From the cell containing the given text, extract its center point as [X, Y] coordinate. 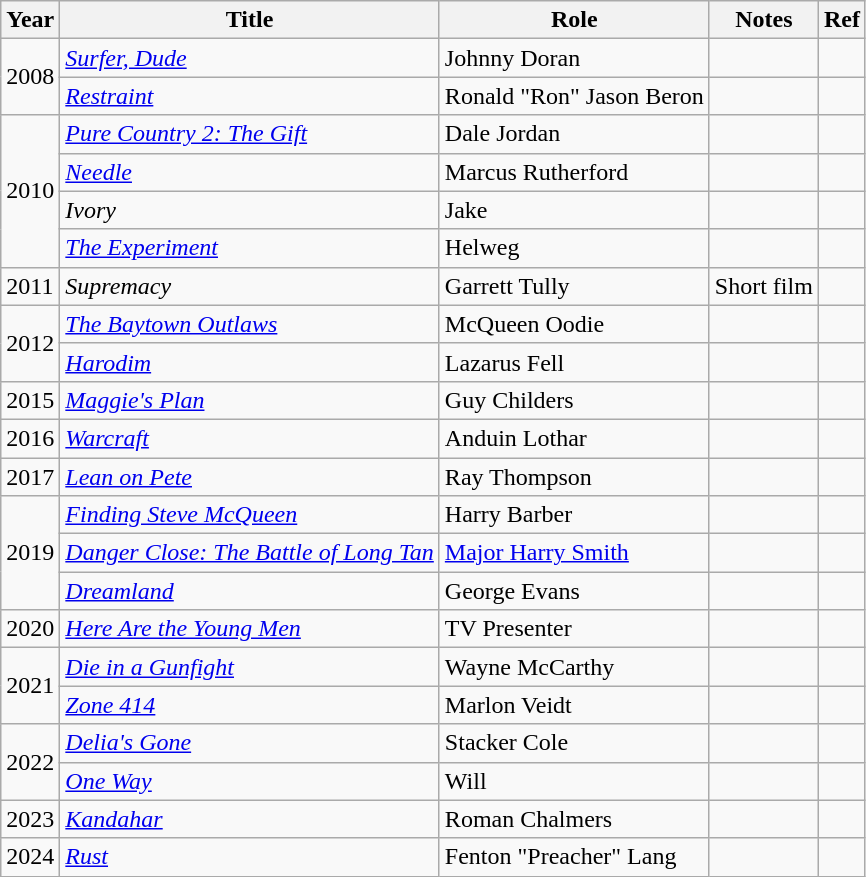
Warcraft [250, 438]
Marcus Rutherford [574, 172]
Wayne McCarthy [574, 667]
Will [574, 781]
Danger Close: The Battle of Long Tan [250, 553]
Ref [842, 20]
Delia's Gone [250, 743]
Needle [250, 172]
The Baytown Outlaws [250, 324]
Rust [250, 857]
Ivory [250, 210]
Maggie's Plan [250, 400]
Harry Barber [574, 515]
Lazarus Fell [574, 362]
Guy Childers [574, 400]
Garrett Tully [574, 286]
2011 [30, 286]
2008 [30, 77]
2020 [30, 629]
Marlon Veidt [574, 705]
Jake [574, 210]
Roman Chalmers [574, 819]
2023 [30, 819]
One Way [250, 781]
Finding Steve McQueen [250, 515]
TV Presenter [574, 629]
Dreamland [250, 591]
2022 [30, 762]
Title [250, 20]
2016 [30, 438]
Dale Jordan [574, 134]
2010 [30, 191]
Stacker Cole [574, 743]
The Experiment [250, 248]
George Evans [574, 591]
2021 [30, 686]
McQueen Oodie [574, 324]
Ronald "Ron" Jason Beron [574, 96]
Major Harry Smith [574, 553]
Notes [764, 20]
Year [30, 20]
Johnny Doran [574, 58]
Role [574, 20]
Kandahar [250, 819]
Surfer, Dude [250, 58]
Lean on Pete [250, 477]
Die in a Gunfight [250, 667]
Here Are the Young Men [250, 629]
2015 [30, 400]
2019 [30, 553]
Ray Thompson [574, 477]
2017 [30, 477]
2012 [30, 343]
Anduin Lothar [574, 438]
Helweg [574, 248]
Supremacy [250, 286]
Restraint [250, 96]
Pure Country 2: The Gift [250, 134]
Harodim [250, 362]
Fenton "Preacher" Lang [574, 857]
2024 [30, 857]
Short film [764, 286]
Zone 414 [250, 705]
